Find where the given text appears and provide that cell's center as (x, y) coordinate. 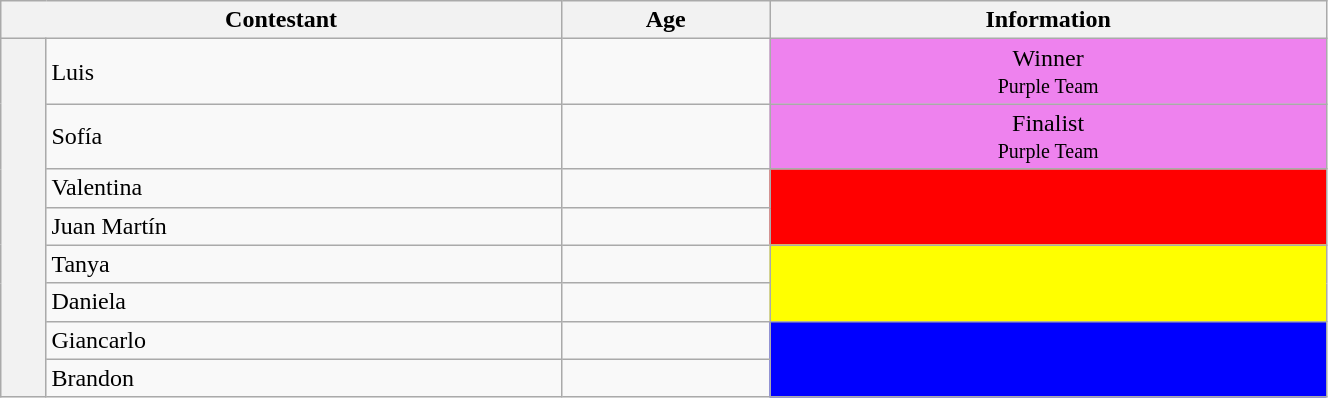
Brandon (304, 378)
Giancarlo (304, 340)
Valentina (304, 188)
WinnerPurple Team (1048, 72)
Juan Martín (304, 226)
Information (1048, 20)
Daniela (304, 302)
Luis (304, 72)
Tanya (304, 264)
FinalistPurple Team (1048, 136)
Contestant (282, 20)
Age (666, 20)
Sofía (304, 136)
